Find where the given text appears and provide that cell's center as [x, y] coordinate. 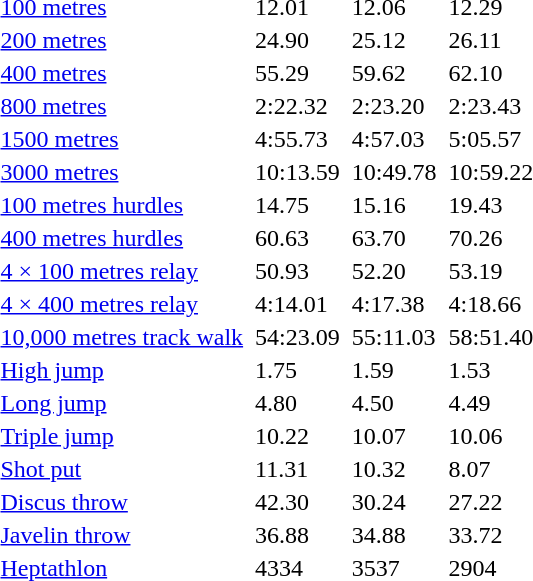
1.59 [394, 370]
59.62 [394, 73]
2:23.20 [394, 106]
10.07 [394, 436]
4:57.03 [394, 139]
1.75 [298, 370]
36.88 [298, 535]
4.80 [298, 403]
25.12 [394, 40]
52.20 [394, 271]
2:22.32 [298, 106]
54:23.09 [298, 337]
4:55.73 [298, 139]
14.75 [298, 205]
55:11.03 [394, 337]
10:13.59 [298, 172]
50.93 [298, 271]
4.50 [394, 403]
30.24 [394, 502]
42.30 [298, 502]
60.63 [298, 238]
34.88 [394, 535]
4:14.01 [298, 304]
10:49.78 [394, 172]
63.70 [394, 238]
10.22 [298, 436]
10.32 [394, 469]
11.31 [298, 469]
4:17.38 [394, 304]
15.16 [394, 205]
55.29 [298, 73]
24.90 [298, 40]
